Return the [X, Y] coordinate for the center point of the cell that contains the specified text.  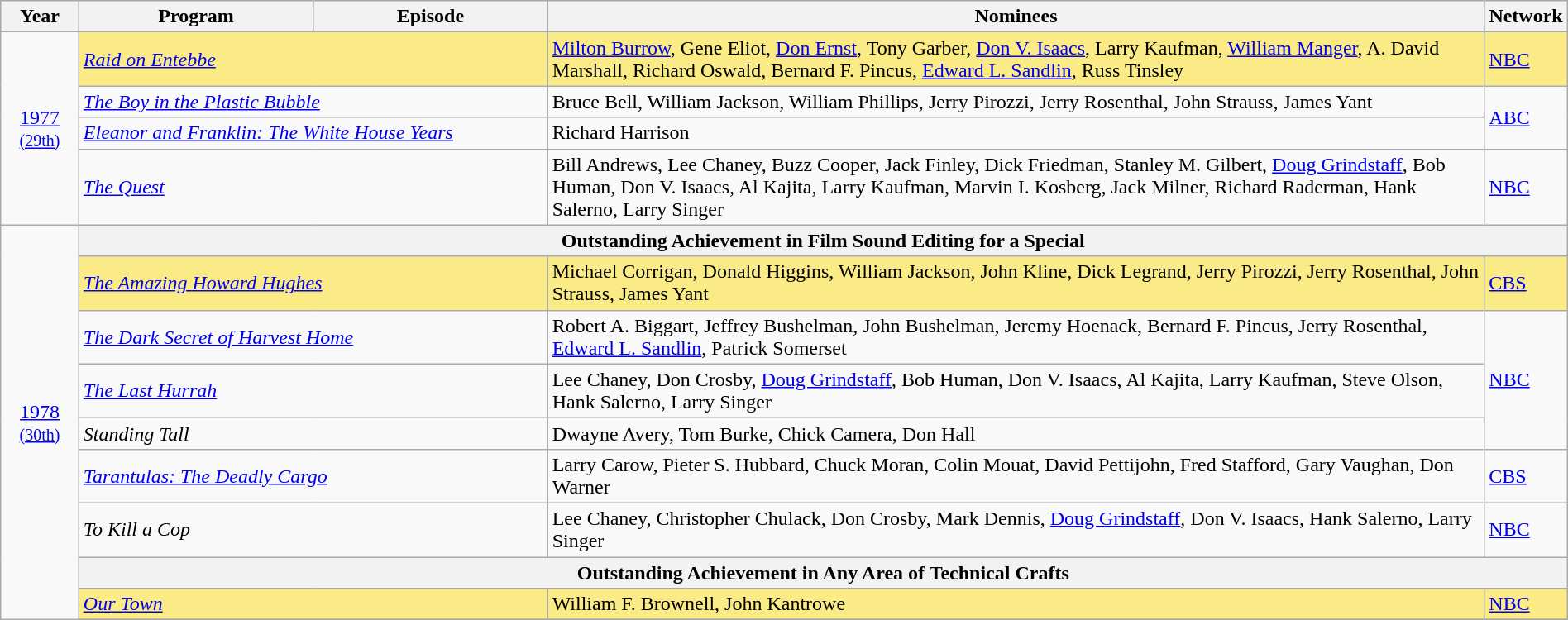
Nominees [1016, 17]
To Kill a Cop [313, 529]
Lee Chaney, Christopher Chulack, Don Crosby, Mark Dennis, Doug Grindstaff, Don V. Isaacs, Hank Salerno, Larry Singer [1016, 529]
Tarantulas: The Deadly Cargo [313, 476]
Network [1526, 17]
Standing Tall [313, 433]
Larry Carow, Pieter S. Hubbard, Chuck Moran, Colin Mouat, David Pettijohn, Fred Stafford, Gary Vaughan, Don Warner [1016, 476]
Program [195, 17]
1977(29th) [40, 129]
The Last Hurrah [313, 390]
Lee Chaney, Don Crosby, Doug Grindstaff, Bob Human, Don V. Isaacs, Al Kajita, Larry Kaufman, Steve Olson, Hank Salerno, Larry Singer [1016, 390]
Bruce Bell, William Jackson, William Phillips, Jerry Pirozzi, Jerry Rosenthal, John Strauss, James Yant [1016, 102]
The Amazing Howard Hughes [313, 283]
Raid on Entebbe [313, 60]
Episode [430, 17]
Robert A. Biggart, Jeffrey Bushelman, John Bushelman, Jeremy Hoenack, Bernard F. Pincus, Jerry Rosenthal, Edward L. Sandlin, Patrick Somerset [1016, 337]
Eleanor and Franklin: The White House Years [313, 133]
The Boy in the Plastic Bubble [313, 102]
The Dark Secret of Harvest Home [313, 337]
Outstanding Achievement in Film Sound Editing for a Special [823, 241]
1978(30th) [40, 422]
The Quest [313, 187]
William F. Brownell, John Kantrowe [1016, 604]
Michael Corrigan, Donald Higgins, William Jackson, John Kline, Dick Legrand, Jerry Pirozzi, Jerry Rosenthal, John Strauss, James Yant [1016, 283]
Dwayne Avery, Tom Burke, Chick Camera, Don Hall [1016, 433]
Year [40, 17]
Richard Harrison [1016, 133]
Outstanding Achievement in Any Area of Technical Crafts [823, 573]
ABC [1526, 117]
Our Town [313, 604]
